Search for the cell housing the specified text and yield its [x, y] center coordinate. 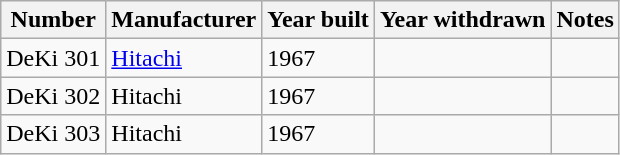
Manufacturer [184, 20]
DeKi 301 [54, 58]
DeKi 303 [54, 134]
Year built [318, 20]
Notes [585, 20]
Year withdrawn [462, 20]
DeKi 302 [54, 96]
Number [54, 20]
